Search for the cell housing the specified text and yield its (X, Y) center coordinate. 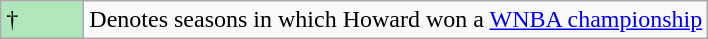
† (42, 20)
Denotes seasons in which Howard won a WNBA championship (396, 20)
